Pinpoint the cell where the given text exists, returning its (X, Y) midpoint coordinate. 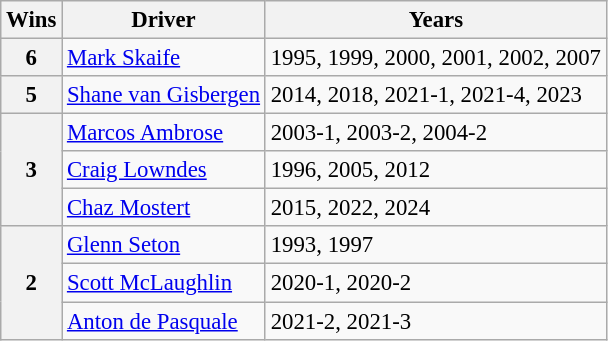
Wins (32, 20)
Anton de Pasquale (164, 321)
2003-1, 2003-2, 2004-2 (436, 133)
Years (436, 20)
2020-1, 2020-2 (436, 283)
2014, 2018, 2021-1, 2021-4, 2023 (436, 95)
Craig Lowndes (164, 170)
Glenn Seton (164, 245)
Driver (164, 20)
1996, 2005, 2012 (436, 170)
6 (32, 58)
Mark Skaife (164, 58)
5 (32, 95)
Chaz Mostert (164, 208)
Scott McLaughlin (164, 283)
2015, 2022, 2024 (436, 208)
1993, 1997 (436, 245)
2021-2, 2021-3 (436, 321)
3 (32, 170)
1995, 1999, 2000, 2001, 2002, 2007 (436, 58)
Marcos Ambrose (164, 133)
2 (32, 282)
Shane van Gisbergen (164, 95)
